Detect which cell encompasses the target text, then output its [X, Y] center coordinate. 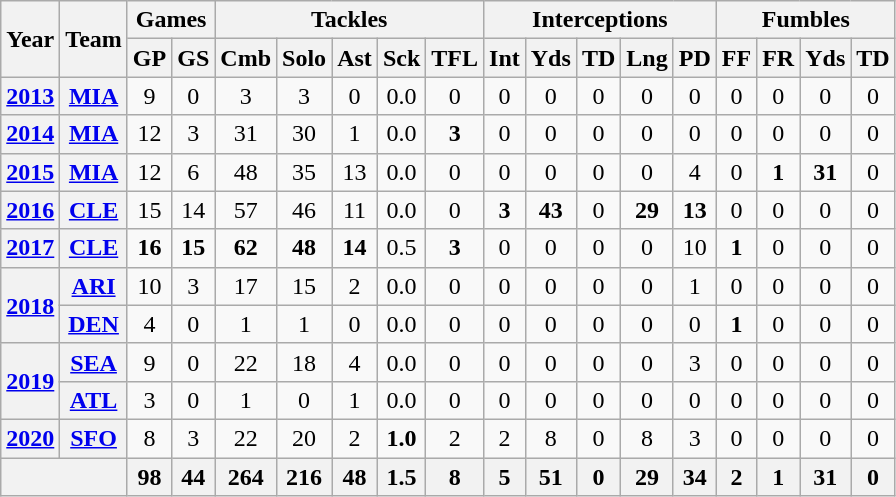
Sck [401, 58]
Lng [647, 58]
1.0 [401, 438]
57 [246, 210]
17 [246, 286]
2014 [30, 134]
98 [149, 477]
Tackles [350, 20]
11 [355, 210]
16 [149, 248]
SEA [94, 362]
51 [550, 477]
TFL [455, 58]
FF [736, 58]
PD [694, 58]
Games [170, 20]
18 [304, 362]
43 [550, 210]
SFO [94, 438]
264 [246, 477]
Year [30, 39]
GP [149, 58]
Cmb [246, 58]
34 [694, 477]
Team [94, 39]
5 [505, 477]
2018 [30, 305]
ARI [94, 286]
35 [304, 172]
Solo [304, 58]
Interceptions [600, 20]
Fumbles [806, 20]
2020 [30, 438]
6 [194, 172]
GS [194, 58]
FR [778, 58]
2017 [30, 248]
2019 [30, 381]
46 [304, 210]
1.5 [401, 477]
Int [505, 58]
2016 [30, 210]
216 [304, 477]
2015 [30, 172]
62 [246, 248]
0.5 [401, 248]
30 [304, 134]
20 [304, 438]
ATL [94, 400]
2013 [30, 96]
Ast [355, 58]
44 [194, 477]
DEN [94, 324]
